Return the [x, y] coordinate for the center point of the cell that contains the specified text.  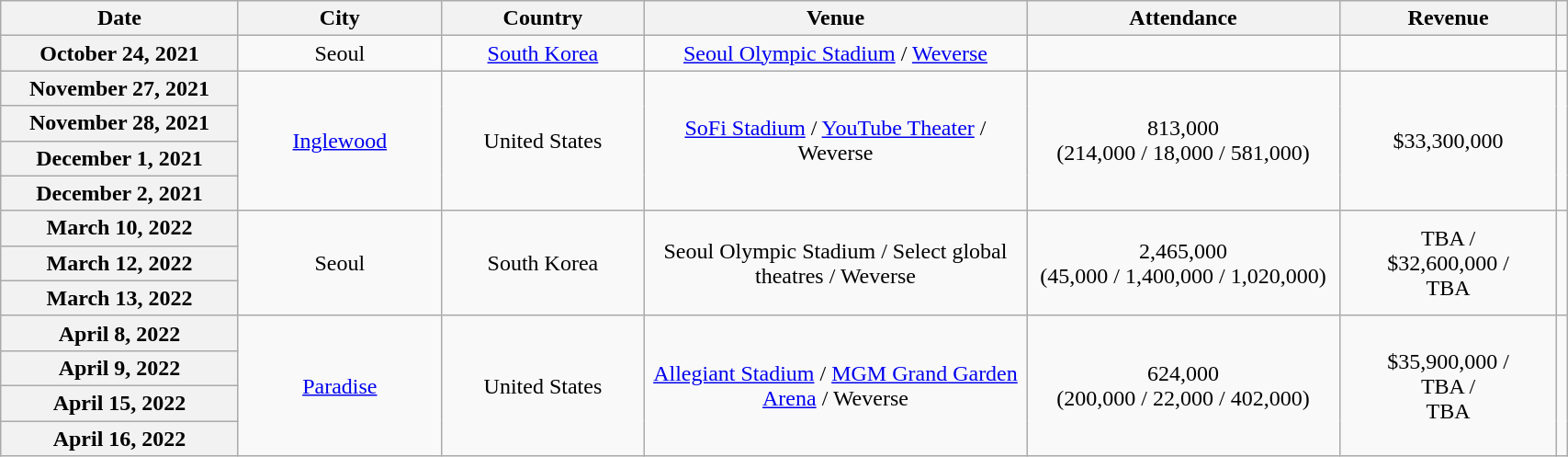
March 10, 2022 [119, 228]
Date [119, 18]
November 28, 2021 [119, 123]
Revenue [1449, 18]
Country [542, 18]
Attendance [1183, 18]
October 24, 2021 [119, 53]
Inglewood [340, 141]
SoFi Stadium / YouTube Theater / Weverse [835, 141]
April 9, 2022 [119, 368]
March 12, 2022 [119, 263]
March 13, 2022 [119, 298]
April 15, 2022 [119, 403]
November 27, 2021 [119, 88]
December 1, 2021 [119, 158]
City [340, 18]
Paradise [340, 385]
$33,300,000 [1449, 141]
813,000(214,000 / 18,000 / 581,000) [1183, 141]
December 2, 2021 [119, 193]
April 16, 2022 [119, 439]
$35,900,000 /TBA /TBA [1449, 385]
Allegiant Stadium / MGM Grand Garden Arena / Weverse [835, 385]
2,465,000(45,000 / 1,400,000 / 1,020,000) [1183, 263]
624,000(200,000 / 22,000 / 402,000) [1183, 385]
April 8, 2022 [119, 333]
Venue [835, 18]
TBA /$32,600,000 /TBA [1449, 263]
Seoul Olympic Stadium / Weverse [835, 53]
Seoul Olympic Stadium / Select global theatres / Weverse [835, 263]
